Determine the (X, Y) coordinate at the center of the cell enclosing the given text.  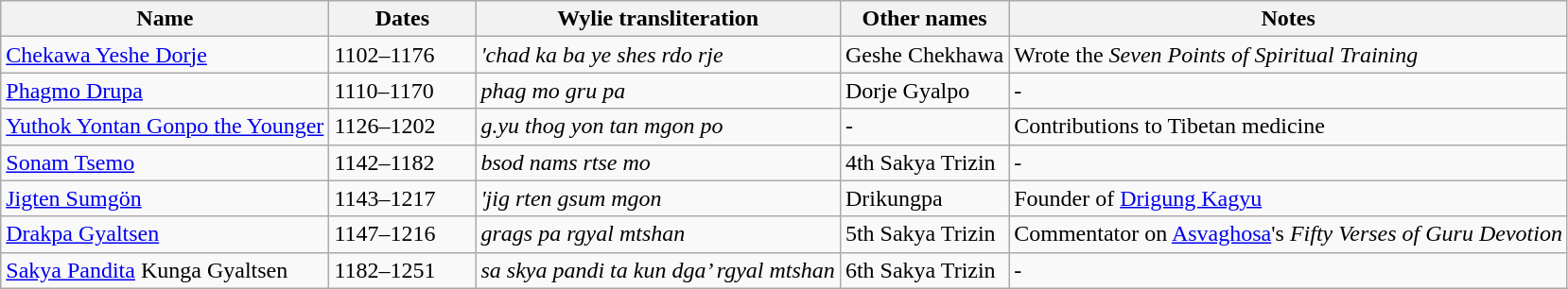
phag mo gru pa (658, 91)
'jig rten gsum mgon (658, 198)
5th Sakya Trizin (924, 234)
Jigten Sumgön (165, 198)
Sakya Pandita Kunga Gyaltsen (165, 270)
Wrote the Seven Points of Spiritual Training (1288, 55)
Drakpa Gyaltsen (165, 234)
Dorje Gyalpo (924, 91)
Contributions to Tibetan medicine (1288, 127)
bsod nams rtse mo (658, 162)
1126–1202 (403, 127)
Wylie transliteration (658, 19)
1142–1182 (403, 162)
g.yu thog yon tan mgon po (658, 127)
1143–1217 (403, 198)
1182–1251 (403, 270)
1110–1170 (403, 91)
6th Sakya Trizin (924, 270)
Name (165, 19)
'chad ka ba ye shes rdo rje (658, 55)
Geshe Chekhawa (924, 55)
Sonam Tsemo (165, 162)
grags pa rgyal mtshan (658, 234)
Commentator on Asvaghosa's Fifty Verses of Guru Devotion (1288, 234)
Founder of Drigung Kagyu (1288, 198)
sa skya pandi ta kun dga’ rgyal mtshan (658, 270)
Phagmo Drupa (165, 91)
1102–1176 (403, 55)
Other names (924, 19)
4th Sakya Trizin (924, 162)
Drikungpa (924, 198)
Chekawa Yeshe Dorje (165, 55)
Yuthok Yontan Gonpo the Younger (165, 127)
Dates (403, 19)
1147–1216 (403, 234)
Notes (1288, 19)
